Return the [X, Y] coordinate for the center point of the cell that contains the specified text.  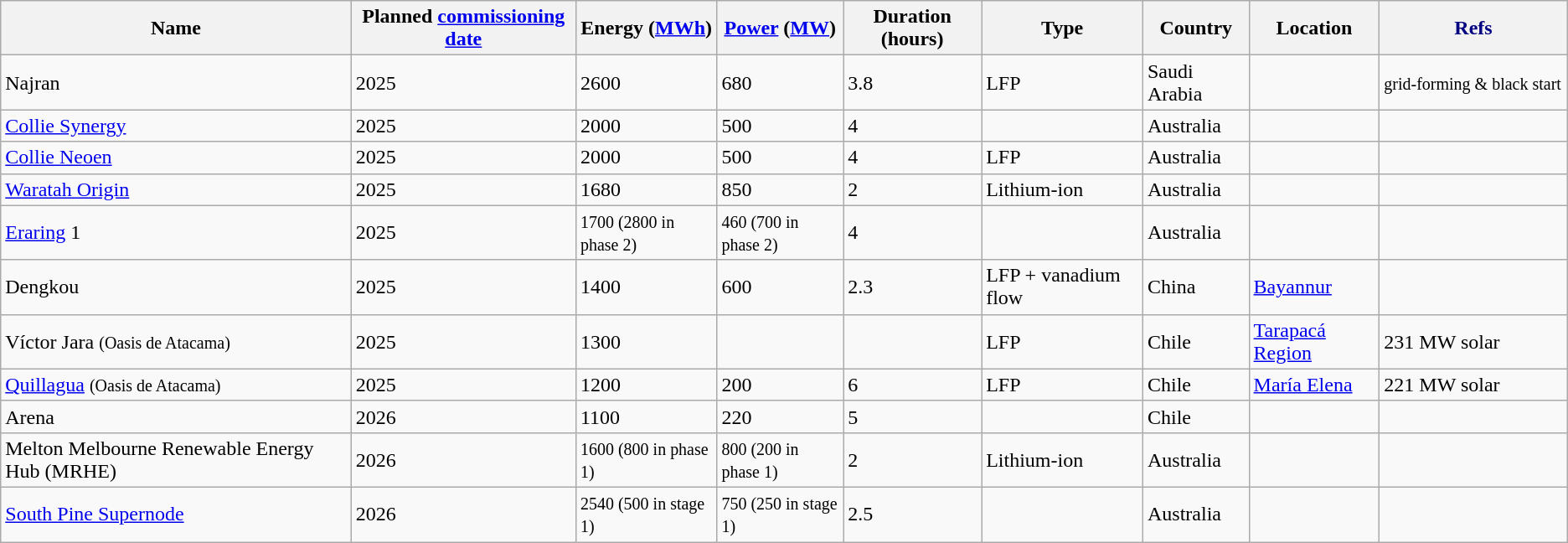
460 (700 in phase 2) [781, 233]
Waratah Origin [176, 189]
1400 [646, 287]
Tarapacá Region [1314, 342]
Collie Neoen [176, 158]
220 [781, 416]
Energy (MWh) [646, 28]
1200 [646, 385]
1600 (800 in phase 1) [646, 459]
Arena [176, 416]
Collie Synergy [176, 126]
Najran [176, 82]
Eraring 1 [176, 233]
Melton Melbourne Renewable Energy Hub (MRHE) [176, 459]
2540 (500 in stage 1) [646, 515]
South Pine Supernode [176, 515]
1300 [646, 342]
Duration (hours) [913, 28]
1680 [646, 189]
2600 [646, 82]
Víctor Jara (Oasis de Atacama) [176, 342]
Power (MW) [781, 28]
750 (250 in stage 1) [781, 515]
1700 (2800 in phase 2) [646, 233]
China [1196, 287]
600 [781, 287]
Planned commissioning date [463, 28]
grid-forming & black start [1473, 82]
Location [1314, 28]
Refs [1473, 28]
Country [1196, 28]
2.5 [913, 515]
231 MW solar [1473, 342]
Quillagua (Oasis de Atacama) [176, 385]
6 [913, 385]
LFP + vanadium flow [1062, 287]
Name [176, 28]
María Elena [1314, 385]
Dengkou [176, 287]
800 (200 in phase 1) [781, 459]
200 [781, 385]
2.3 [913, 287]
Type [1062, 28]
3.8 [913, 82]
Saudi Arabia [1196, 82]
5 [913, 416]
Bayannur [1314, 287]
221 MW solar [1473, 385]
1100 [646, 416]
680 [781, 82]
850 [781, 189]
